Extract the (x, y) coordinate from the center of the cell holding the provided text.  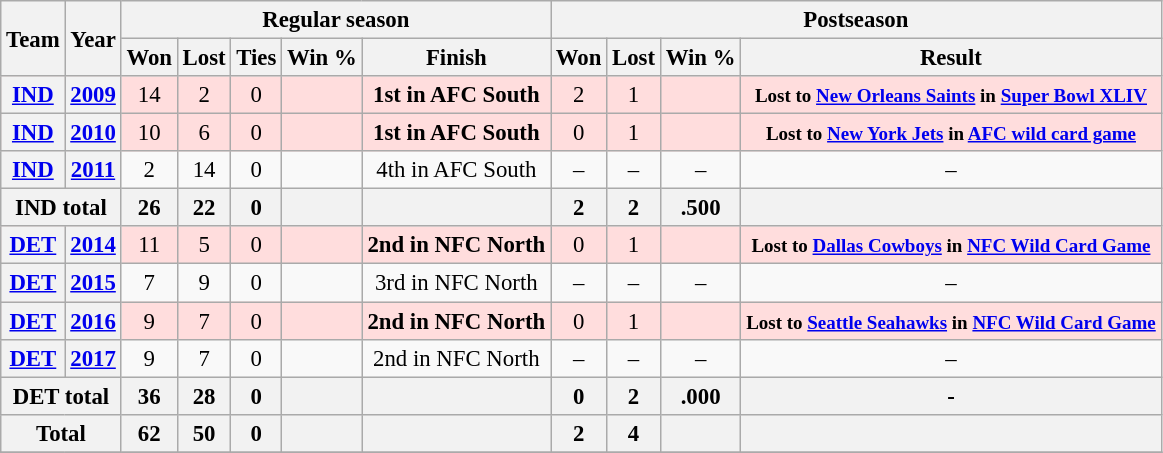
28 (204, 396)
26 (149, 208)
Postseason (856, 20)
62 (149, 433)
Lost to New Orleans Saints in Super Bowl XLIV (951, 95)
10 (149, 133)
2009 (93, 95)
Regular season (336, 20)
Ties (256, 58)
2017 (93, 358)
2016 (93, 321)
Lost to New York Jets in AFC wild card game (951, 133)
2014 (93, 245)
Team (33, 38)
Year (93, 38)
6 (204, 133)
IND total (61, 208)
11 (149, 245)
2015 (93, 283)
5 (204, 245)
- (951, 396)
.000 (700, 396)
Finish (456, 58)
2011 (93, 170)
DET total (61, 396)
50 (204, 433)
Total (61, 433)
2010 (93, 133)
.500 (700, 208)
Result (951, 58)
36 (149, 396)
Lost to Dallas Cowboys in NFC Wild Card Game (951, 245)
4th in AFC South (456, 170)
3rd in NFC North (456, 283)
Lost to Seattle Seahawks in NFC Wild Card Game (951, 321)
22 (204, 208)
4 (634, 433)
